Search for the cell housing the specified text and yield its (x, y) center coordinate. 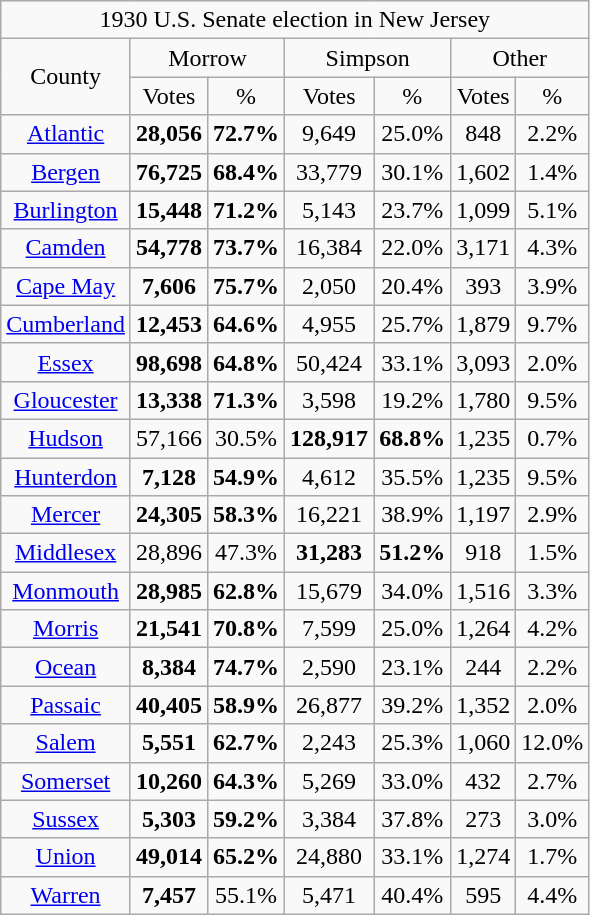
73.7% (246, 248)
20.4% (412, 286)
Union (66, 857)
98,698 (168, 362)
33.0% (412, 781)
23.7% (412, 210)
Simpson (368, 58)
10,260 (168, 781)
4,955 (330, 324)
Hudson (66, 438)
30.5% (246, 438)
12,453 (168, 324)
28,985 (168, 591)
9.7% (552, 324)
1,516 (484, 591)
47.3% (246, 553)
59.2% (246, 819)
County (66, 77)
3,093 (484, 362)
2,590 (330, 667)
70.8% (246, 629)
58.9% (246, 705)
50,424 (330, 362)
4.2% (552, 629)
76,725 (168, 172)
3.9% (552, 286)
7,457 (168, 895)
68.8% (412, 438)
37.8% (412, 819)
71.2% (246, 210)
34.0% (412, 591)
5,303 (168, 819)
24,880 (330, 857)
Salem (66, 743)
Bergen (66, 172)
39.2% (412, 705)
1,879 (484, 324)
1.7% (552, 857)
19.2% (412, 400)
21,541 (168, 629)
4.3% (552, 248)
15,679 (330, 591)
5,143 (330, 210)
7,128 (168, 477)
Mercer (66, 515)
Passaic (66, 705)
2.9% (552, 515)
Atlantic (66, 134)
35.5% (412, 477)
3,384 (330, 819)
16,221 (330, 515)
5,471 (330, 895)
38.9% (412, 515)
Gloucester (66, 400)
33,779 (330, 172)
68.4% (246, 172)
64.8% (246, 362)
Camden (66, 248)
Ocean (66, 667)
71.3% (246, 400)
1.4% (552, 172)
64.3% (246, 781)
25.7% (412, 324)
1,197 (484, 515)
1,264 (484, 629)
Morrow (207, 58)
4,612 (330, 477)
24,305 (168, 515)
3.0% (552, 819)
7,599 (330, 629)
1930 U.S. Senate election in New Jersey (295, 20)
74.7% (246, 667)
595 (484, 895)
54,778 (168, 248)
Cumberland (66, 324)
1,780 (484, 400)
432 (484, 781)
2,050 (330, 286)
5,551 (168, 743)
1,602 (484, 172)
3,598 (330, 400)
5,269 (330, 781)
0.7% (552, 438)
848 (484, 134)
49,014 (168, 857)
40,405 (168, 705)
31,283 (330, 553)
16,384 (330, 248)
55.1% (246, 895)
58.3% (246, 515)
8,384 (168, 667)
22.0% (412, 248)
Essex (66, 362)
Morris (66, 629)
Middlesex (66, 553)
393 (484, 286)
57,166 (168, 438)
1,060 (484, 743)
3,171 (484, 248)
918 (484, 553)
Burlington (66, 210)
Other (520, 58)
40.4% (412, 895)
28,896 (168, 553)
3.3% (552, 591)
25.3% (412, 743)
7,606 (168, 286)
Somerset (66, 781)
30.1% (412, 172)
15,448 (168, 210)
244 (484, 667)
75.7% (246, 286)
62.8% (246, 591)
54.9% (246, 477)
62.7% (246, 743)
1,352 (484, 705)
Sussex (66, 819)
64.6% (246, 324)
1,099 (484, 210)
51.2% (412, 553)
28,056 (168, 134)
65.2% (246, 857)
Warren (66, 895)
128,917 (330, 438)
72.7% (246, 134)
2.7% (552, 781)
26,877 (330, 705)
1.5% (552, 553)
4.4% (552, 895)
9,649 (330, 134)
273 (484, 819)
23.1% (412, 667)
12.0% (552, 743)
13,338 (168, 400)
Cape May (66, 286)
2,243 (330, 743)
5.1% (552, 210)
Monmouth (66, 591)
1,274 (484, 857)
Hunterdon (66, 477)
